Search for the cell housing the specified text and yield its (x, y) center coordinate. 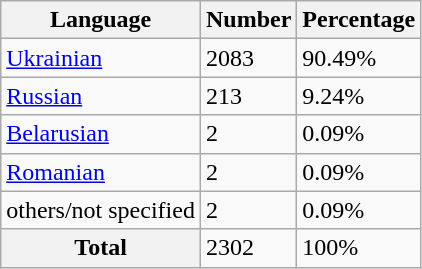
213 (248, 96)
90.49% (359, 58)
Russian (101, 96)
others/not specified (101, 210)
100% (359, 248)
Number (248, 20)
Ukrainian (101, 58)
Romanian (101, 172)
2083 (248, 58)
Percentage (359, 20)
Belarusian (101, 134)
Total (101, 248)
Language (101, 20)
9.24% (359, 96)
2302 (248, 248)
